Output the (x, y) coordinate of the center of the cell containing the given text.  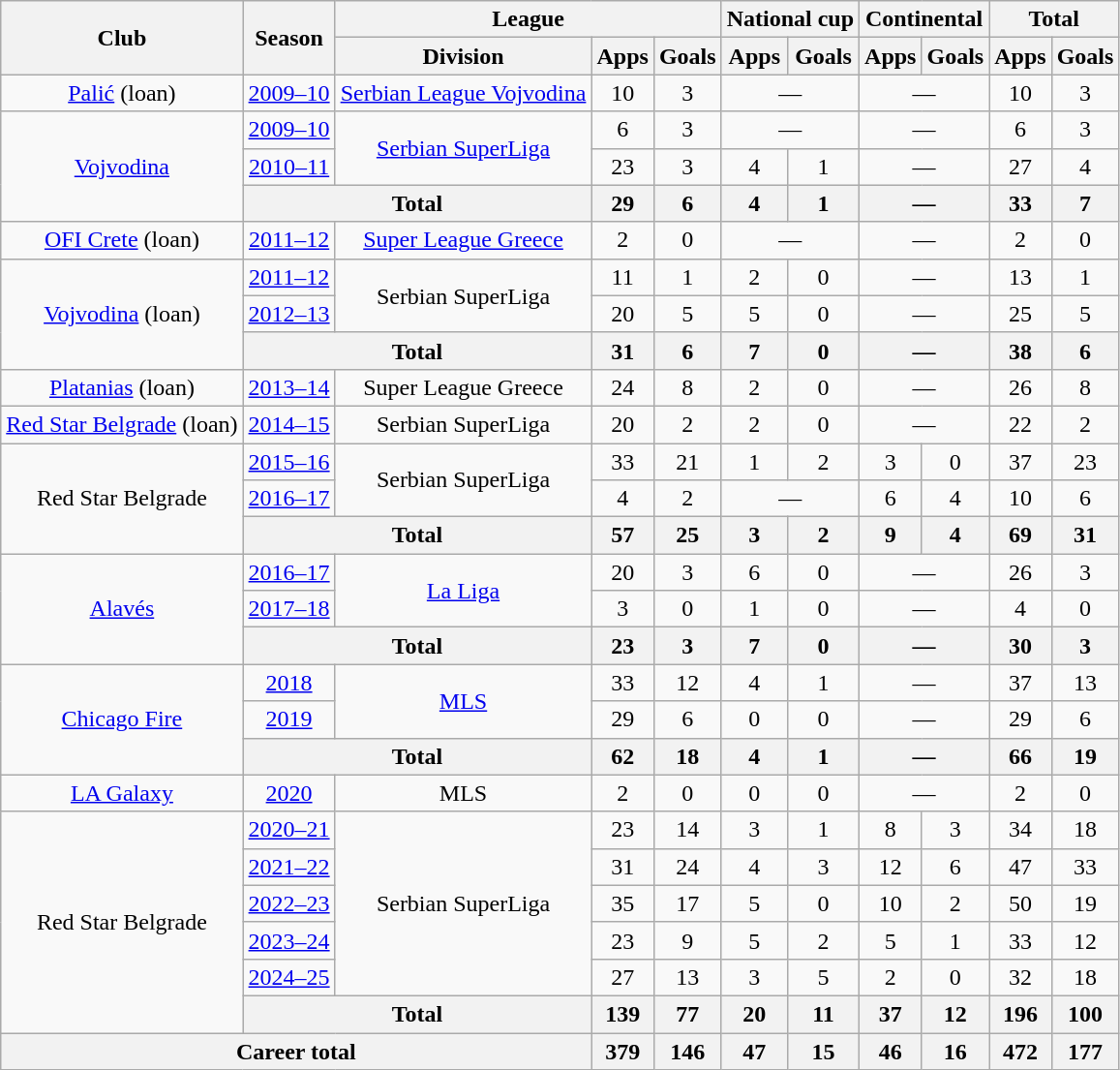
Season (288, 38)
2018 (288, 683)
32 (1020, 977)
Career total (296, 1051)
22 (1020, 424)
57 (622, 535)
17 (687, 903)
472 (1020, 1051)
Alavés (122, 609)
30 (1020, 646)
2022–23 (288, 903)
2014–15 (288, 424)
35 (622, 903)
Vojvodina (loan) (122, 314)
139 (622, 1014)
66 (1020, 756)
2012–13 (288, 314)
2017–18 (288, 609)
196 (1020, 1014)
2023–24 (288, 940)
2021–22 (288, 867)
Chicago Fire (122, 719)
379 (622, 1051)
Red Star Belgrade (loan) (122, 424)
La Liga (463, 591)
177 (1085, 1051)
21 (687, 462)
Division (463, 56)
2013–14 (288, 387)
14 (687, 830)
69 (1020, 535)
2010–11 (288, 167)
OFI Crete (loan) (122, 240)
2015–16 (288, 462)
Continental (924, 19)
Platanias (loan) (122, 387)
2024–25 (288, 977)
77 (687, 1014)
Serbian League Vojvodina (463, 93)
2020 (288, 793)
16 (955, 1051)
100 (1085, 1014)
34 (1020, 830)
38 (1020, 351)
62 (622, 756)
Vojvodina (122, 167)
2019 (288, 719)
Palić (loan) (122, 93)
46 (891, 1051)
National cup (790, 19)
League (529, 19)
2020–21 (288, 830)
Club (122, 38)
146 (687, 1051)
15 (823, 1051)
LA Galaxy (122, 793)
50 (1020, 903)
